Determine the (X, Y) coordinate at the center of the cell enclosing the given text.  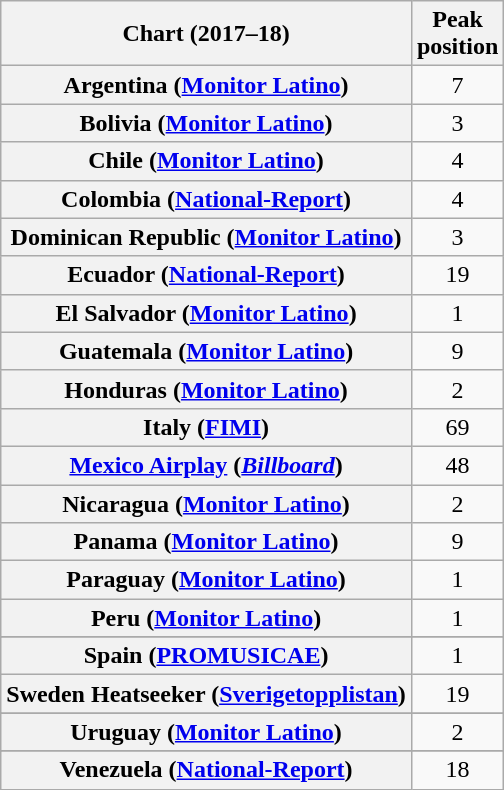
Bolivia (Monitor Latino) (206, 123)
Spain (PROMUSICAE) (206, 656)
Chile (Monitor Latino) (206, 161)
Peru (Monitor Latino) (206, 618)
Panama (Monitor Latino) (206, 542)
Argentina (Monitor Latino) (206, 85)
Venezuela (National-Report) (206, 770)
Dominican Republic (Monitor Latino) (206, 237)
Paraguay (Monitor Latino) (206, 580)
69 (457, 427)
Ecuador (National-Report) (206, 275)
Uruguay (Monitor Latino) (206, 732)
7 (457, 85)
Honduras (Monitor Latino) (206, 389)
Guatemala (Monitor Latino) (206, 351)
Sweden Heatseeker (Sverigetopplistan) (206, 694)
48 (457, 465)
Peakposition (457, 34)
18 (457, 770)
Nicaragua (Monitor Latino) (206, 503)
Colombia (National-Report) (206, 199)
Chart (2017–18) (206, 34)
Mexico Airplay (Billboard) (206, 465)
El Salvador (Monitor Latino) (206, 313)
Italy (FIMI) (206, 427)
